Identify which cell holds the provided text, then report its [x, y] central coordinate. 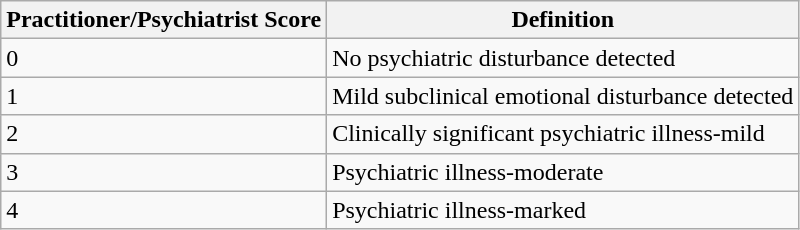
No psychiatric disturbance detected [563, 58]
Practitioner/Psychiatrist Score [164, 20]
Clinically significant psychiatric illness-mild [563, 134]
Definition [563, 20]
0 [164, 58]
2 [164, 134]
Psychiatric illness-marked [563, 210]
4 [164, 210]
1 [164, 96]
3 [164, 172]
Psychiatric illness-moderate [563, 172]
Mild subclinical emotional disturbance detected [563, 96]
